Find where the given text appears and provide that cell's center as [x, y] coordinate. 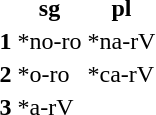
*o-ro [50, 74]
*no-ro [50, 41]
